Provide the [x, y] coordinate of the cell's center where the given text is located.  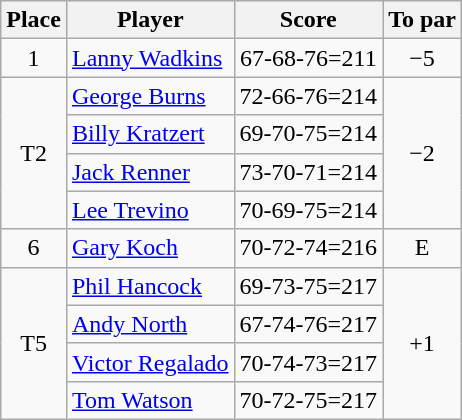
70-69-75=214 [308, 210]
Tom Watson [150, 400]
Player [150, 20]
Gary Koch [150, 248]
Lanny Wadkins [150, 58]
Andy North [150, 324]
−5 [422, 58]
Lee Trevino [150, 210]
1 [34, 58]
George Burns [150, 96]
+1 [422, 343]
T2 [34, 153]
Score [308, 20]
67-74-76=217 [308, 324]
73-70-71=214 [308, 172]
70-72-75=217 [308, 400]
67-68-76=211 [308, 58]
Jack Renner [150, 172]
70-74-73=217 [308, 362]
T5 [34, 343]
70-72-74=216 [308, 248]
72-66-76=214 [308, 96]
−2 [422, 153]
Billy Kratzert [150, 134]
6 [34, 248]
To par [422, 20]
69-70-75=214 [308, 134]
E [422, 248]
Phil Hancock [150, 286]
Victor Regalado [150, 362]
Place [34, 20]
69-73-75=217 [308, 286]
